From the cell containing the given text, extract its center point as (x, y) coordinate. 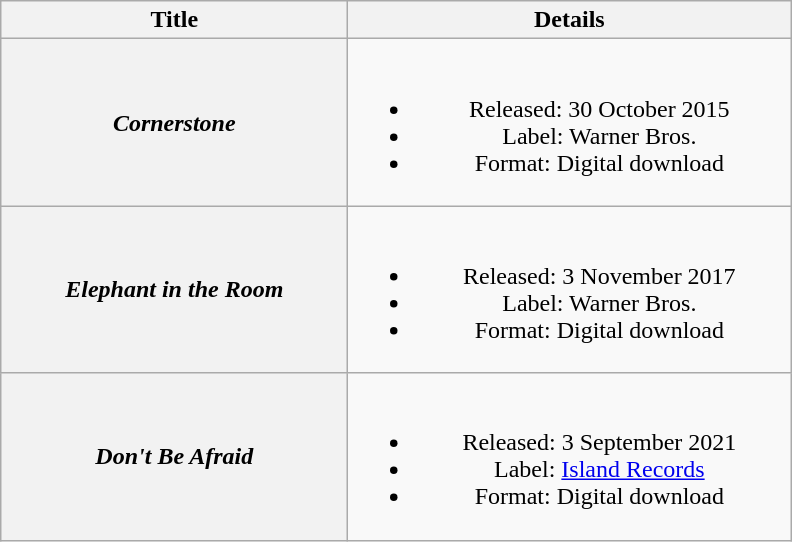
Cornerstone (174, 122)
Released: 3 November 2017Label: Warner Bros.Format: Digital download (570, 290)
Released: 3 September 2021Label: Island RecordsFormat: Digital download (570, 456)
Released: 30 October 2015Label: Warner Bros.Format: Digital download (570, 122)
Elephant in the Room (174, 290)
Details (570, 20)
Don't Be Afraid (174, 456)
Title (174, 20)
